Locate the cell with the specified text and output its (X, Y) center coordinate. 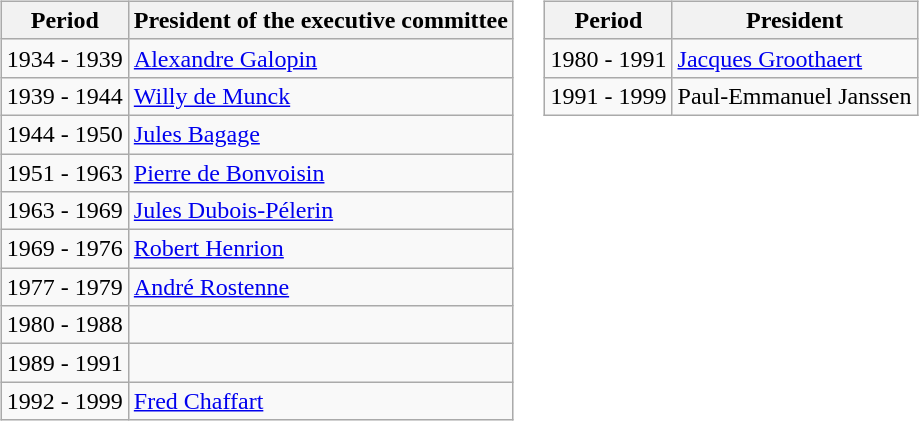
Jules Bagage (320, 134)
Paul-Emmanuel Janssen (794, 96)
1939 - 1944 (64, 96)
1980 - 1991 (608, 58)
1989 - 1991 (64, 363)
1977 - 1979 (64, 287)
1980 - 1988 (64, 325)
1934 - 1939 (64, 58)
President of the executive committee (320, 20)
Fred Chaffart (320, 401)
Robert Henrion (320, 249)
Jacques Groothaert (794, 58)
Pierre de Bonvoisin (320, 173)
President (794, 20)
1992 - 1999 (64, 401)
1991 - 1999 (608, 96)
Alexandre Galopin (320, 58)
Jules Dubois-Pélerin (320, 211)
1944 - 1950 (64, 134)
André Rostenne (320, 287)
1951 - 1963 (64, 173)
1969 - 1976 (64, 249)
1963 - 1969 (64, 211)
Willy de Munck (320, 96)
